Identify which cell holds the provided text, then report its [X, Y] central coordinate. 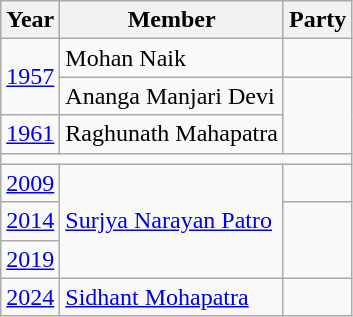
2024 [30, 297]
2014 [30, 221]
Raghunath Mahapatra [172, 134]
1961 [30, 134]
2009 [30, 183]
Ananga Manjari Devi [172, 96]
Mohan Naik [172, 58]
Surjya Narayan Patro [172, 221]
Year [30, 20]
2019 [30, 259]
Party [317, 20]
Member [172, 20]
1957 [30, 77]
Sidhant Mohapatra [172, 297]
